Provide the (x, y) coordinate of the cell's center where the given text is located.  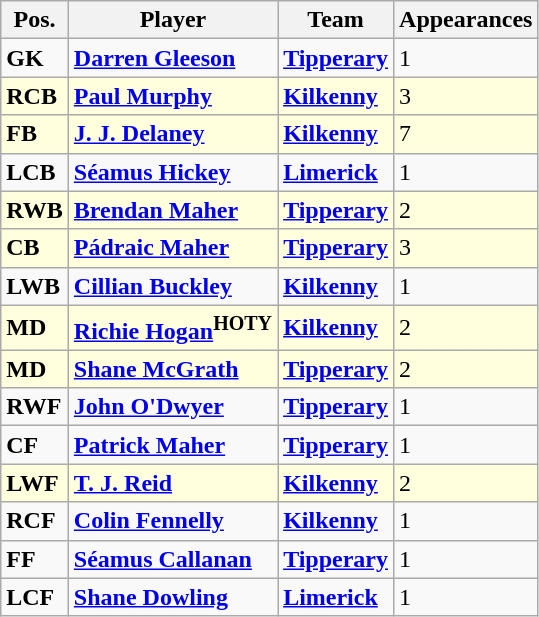
RCB (35, 96)
LCF (35, 597)
CF (35, 445)
T. J. Reid (172, 483)
Player (172, 20)
FB (35, 134)
Appearances (466, 20)
RWF (35, 407)
RCF (35, 521)
Shane McGrath (172, 369)
CB (35, 248)
7 (466, 134)
John O'Dwyer (172, 407)
J. J. Delaney (172, 134)
Cillian Buckley (172, 286)
Paul Murphy (172, 96)
Richie HoganHOTY (172, 328)
Pádraic Maher (172, 248)
GK (35, 58)
FF (35, 559)
Patrick Maher (172, 445)
Pos. (35, 20)
Séamus Hickey (172, 172)
Brendan Maher (172, 210)
RWB (35, 210)
LWB (35, 286)
Colin Fennelly (172, 521)
Team (336, 20)
Séamus Callanan (172, 559)
Shane Dowling (172, 597)
Darren Gleeson (172, 58)
LWF (35, 483)
LCB (35, 172)
